Pinpoint the cell where the given text exists, returning its (X, Y) midpoint coordinate. 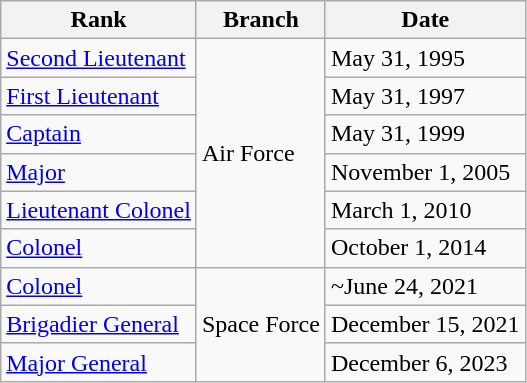
May 31, 1999 (425, 134)
Rank (99, 20)
Major (99, 172)
Major General (99, 362)
Space Force (260, 324)
March 1, 2010 (425, 210)
Second Lieutenant (99, 58)
First Lieutenant (99, 96)
Branch (260, 20)
October 1, 2014 (425, 248)
December 15, 2021 (425, 324)
Lieutenant Colonel (99, 210)
May 31, 1997 (425, 96)
Captain (99, 134)
November 1, 2005 (425, 172)
December 6, 2023 (425, 362)
Brigadier General (99, 324)
Date (425, 20)
~June 24, 2021 (425, 286)
Air Force (260, 153)
May 31, 1995 (425, 58)
